Output the (X, Y) coordinate of the center of the cell containing the given text.  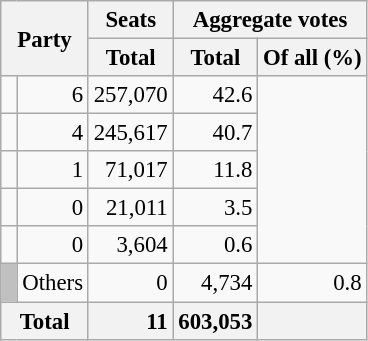
11 (130, 321)
Aggregate votes (270, 20)
Seats (130, 20)
11.8 (216, 170)
4 (52, 133)
0.8 (312, 283)
21,011 (130, 208)
6 (52, 95)
Party (45, 38)
3,604 (130, 245)
603,053 (216, 321)
Others (52, 283)
4,734 (216, 283)
245,617 (130, 133)
1 (52, 170)
0.6 (216, 245)
3.5 (216, 208)
Of all (%) (312, 58)
257,070 (130, 95)
71,017 (130, 170)
40.7 (216, 133)
42.6 (216, 95)
